Extract the (x, y) coordinate from the center of the cell holding the provided text.  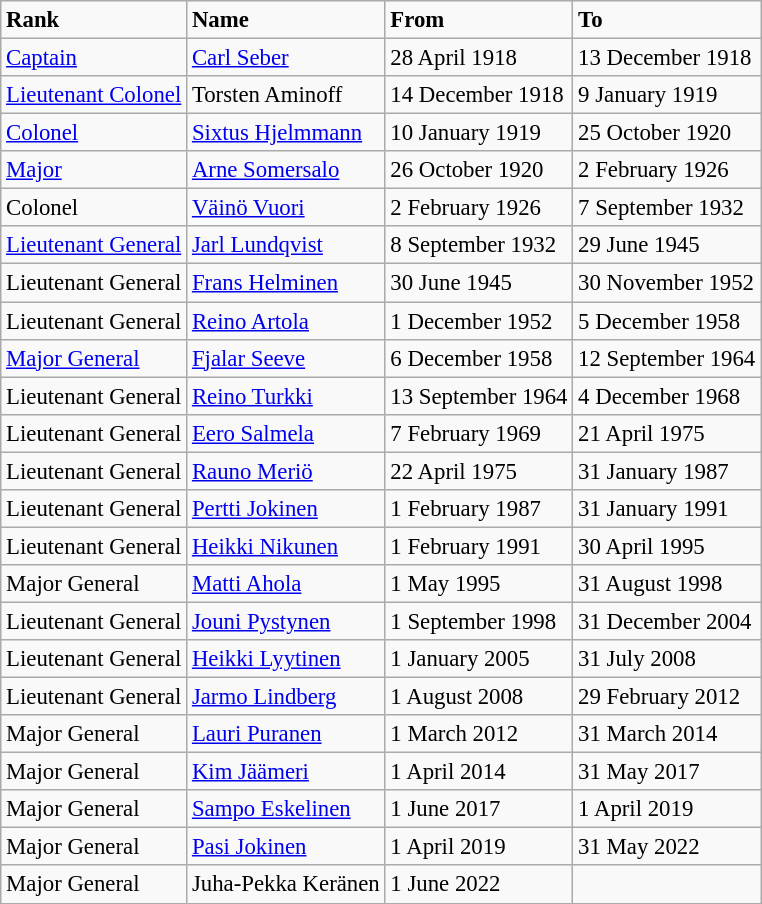
31 January 1991 (667, 509)
29 June 1945 (667, 245)
Jarl Lundqvist (286, 245)
Major (94, 170)
30 April 1995 (667, 546)
4 December 1968 (667, 396)
31 March 2014 (667, 734)
1 April 2014 (479, 772)
13 December 1918 (667, 58)
1 January 2005 (479, 659)
Rank (94, 20)
1 February 1991 (479, 546)
1 June 2022 (479, 885)
Eero Salmela (286, 433)
31 May 2022 (667, 847)
1 May 1995 (479, 584)
13 September 1964 (479, 396)
Jarmo Lindberg (286, 697)
Heikki Nikunen (286, 546)
Pertti Jokinen (286, 509)
31 May 2017 (667, 772)
25 October 1920 (667, 133)
Name (286, 20)
Jouni Pystynen (286, 621)
Juha-Pekka Keränen (286, 885)
Reino Artola (286, 321)
26 October 1920 (479, 170)
To (667, 20)
30 November 1952 (667, 283)
10 January 1919 (479, 133)
Matti Ahola (286, 584)
Arne Somersalo (286, 170)
30 June 1945 (479, 283)
Pasi Jokinen (286, 847)
Sixtus Hjelmmann (286, 133)
31 July 2008 (667, 659)
1 March 2012 (479, 734)
5 December 1958 (667, 321)
31 December 2004 (667, 621)
Sampo Eskelinen (286, 809)
Rauno Meriö (286, 471)
1 June 2017 (479, 809)
21 April 1975 (667, 433)
1 December 1952 (479, 321)
Fjalar Seeve (286, 358)
28 April 1918 (479, 58)
9 January 1919 (667, 95)
31 January 1987 (667, 471)
Kim Jäämeri (286, 772)
Captain (94, 58)
6 December 1958 (479, 358)
1 August 2008 (479, 697)
Carl Seber (286, 58)
Torsten Aminoff (286, 95)
7 September 1932 (667, 208)
From (479, 20)
8 September 1932 (479, 245)
22 April 1975 (479, 471)
1 September 1998 (479, 621)
29 February 2012 (667, 697)
Heikki Lyytinen (286, 659)
Frans Helminen (286, 283)
31 August 1998 (667, 584)
Lieutenant Colonel (94, 95)
14 December 1918 (479, 95)
Reino Turkki (286, 396)
1 February 1987 (479, 509)
7 February 1969 (479, 433)
Lauri Puranen (286, 734)
Väinö Vuori (286, 208)
12 September 1964 (667, 358)
